Scan for the cell matching the given text and deliver its [x, y] coordinate at center. 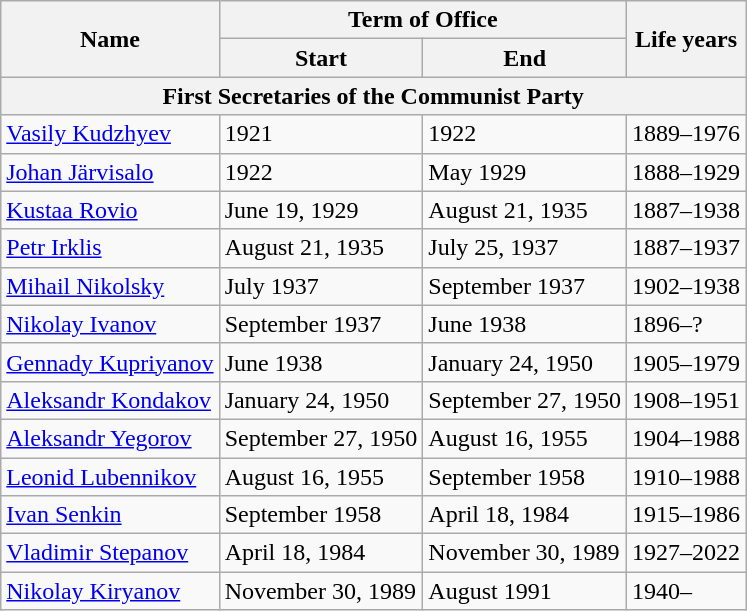
1896–? [686, 324]
1940– [686, 591]
Nikolay Kiryanov [110, 591]
1887–1938 [686, 210]
August 1991 [525, 591]
Name [110, 39]
Nikolay Ivanov [110, 324]
Aleksandr Yegorov [110, 438]
Mihail Nikolsky [110, 286]
1887–1937 [686, 248]
Ivan Senkin [110, 515]
June 19, 1929 [321, 210]
Johan Järvisalo [110, 172]
1910–1988 [686, 477]
Life years [686, 39]
First Secretaries of the Communist Party [374, 96]
Petr Irklis [110, 248]
July 25, 1937 [525, 248]
Aleksandr Kondakov [110, 400]
July 1937 [321, 286]
Vladimir Stepanov [110, 553]
1905–1979 [686, 362]
1908–1951 [686, 400]
1889–1976 [686, 134]
Leonid Lubennikov [110, 477]
1915–1986 [686, 515]
Term of Office [422, 20]
Gennady Kupriyanov [110, 362]
End [525, 58]
May 1929 [525, 172]
1904–1988 [686, 438]
1902–1938 [686, 286]
1888–1929 [686, 172]
Kustaa Rovio [110, 210]
Vasily Kudzhyev [110, 134]
1927–2022 [686, 553]
1921 [321, 134]
Start [321, 58]
